From the cell containing the given text, extract its center point as (X, Y) coordinate. 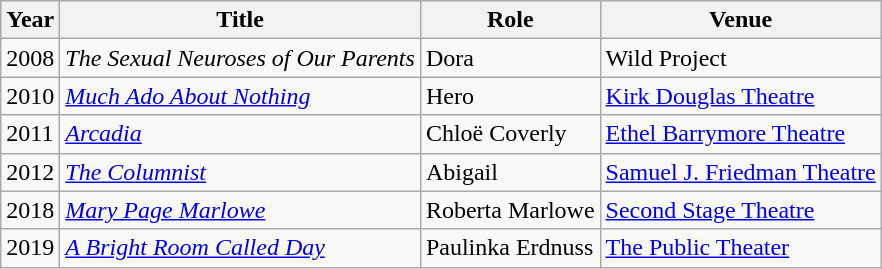
Abigail (510, 172)
Dora (510, 58)
2018 (30, 210)
2011 (30, 134)
Title (240, 20)
The Sexual Neuroses of Our Parents (240, 58)
Ethel Barrymore Theatre (740, 134)
Role (510, 20)
Kirk Douglas Theatre (740, 96)
Hero (510, 96)
Year (30, 20)
2019 (30, 248)
The Columnist (240, 172)
2010 (30, 96)
A Bright Room Called Day (240, 248)
2008 (30, 58)
Mary Page Marlowe (240, 210)
Venue (740, 20)
Much Ado About Nothing (240, 96)
Arcadia (240, 134)
Samuel J. Friedman Theatre (740, 172)
Wild Project (740, 58)
Second Stage Theatre (740, 210)
Paulinka Erdnuss (510, 248)
2012 (30, 172)
The Public Theater (740, 248)
Roberta Marlowe (510, 210)
Chloë Coverly (510, 134)
